Search for the cell housing the specified text and yield its [x, y] center coordinate. 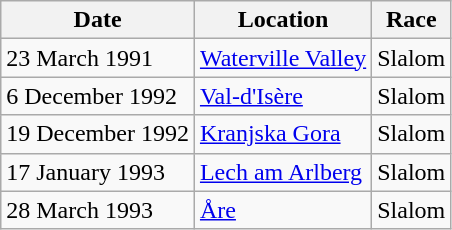
19 December 1992 [98, 134]
Location [282, 20]
Date [98, 20]
6 December 1992 [98, 96]
17 January 1993 [98, 172]
Lech am Arlberg [282, 172]
Åre [282, 210]
23 March 1991 [98, 58]
Kranjska Gora [282, 134]
28 March 1993 [98, 210]
Val-d'Isère [282, 96]
Race [412, 20]
Waterville Valley [282, 58]
